Search for the cell housing the specified text and yield its (X, Y) center coordinate. 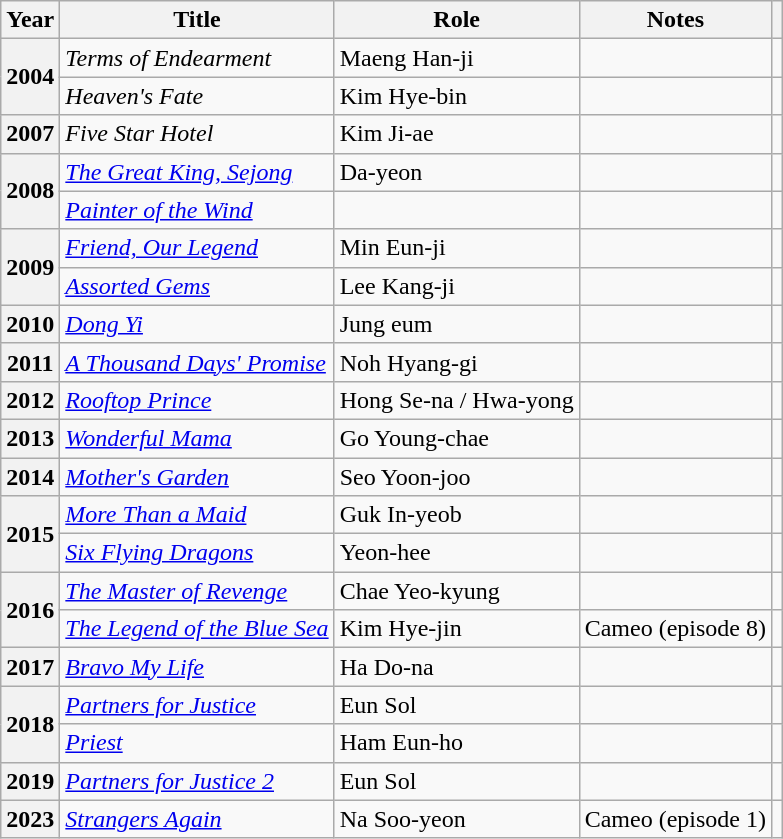
Kim Hye-jin (456, 629)
Six Flying Dragons (197, 553)
2015 (30, 534)
Year (30, 20)
Partners for Justice 2 (197, 781)
2013 (30, 438)
The Legend of the Blue Sea (197, 629)
Ham Eun-ho (456, 743)
Friend, Our Legend (197, 248)
2004 (30, 77)
Go Young-chae (456, 438)
Lee Kang-ji (456, 286)
Partners for Justice (197, 705)
Kim Ji-ae (456, 134)
Guk In-yeob (456, 515)
Five Star Hotel (197, 134)
2008 (30, 191)
Jung eum (456, 324)
2007 (30, 134)
The Master of Revenge (197, 591)
Noh Hyang-gi (456, 362)
Heaven's Fate (197, 96)
Assorted Gems (197, 286)
Dong Yi (197, 324)
Min Eun-ji (456, 248)
Terms of Endearment (197, 58)
Da-yeon (456, 172)
Maeng Han-ji (456, 58)
Ha Do-na (456, 667)
Painter of the Wind (197, 210)
Role (456, 20)
Kim Hye-bin (456, 96)
Priest (197, 743)
2009 (30, 267)
Strangers Again (197, 819)
Cameo (episode 8) (675, 629)
2023 (30, 819)
Rooftop Prince (197, 400)
Wonderful Mama (197, 438)
2014 (30, 477)
2019 (30, 781)
Hong Se-na / Hwa-yong (456, 400)
2011 (30, 362)
2018 (30, 724)
2012 (30, 400)
2017 (30, 667)
Bravo My Life (197, 667)
2010 (30, 324)
Mother's Garden (197, 477)
Chae Yeo-kyung (456, 591)
More Than a Maid (197, 515)
Seo Yoon-joo (456, 477)
Yeon-hee (456, 553)
Notes (675, 20)
The Great King, Sejong (197, 172)
Title (197, 20)
A Thousand Days' Promise (197, 362)
Na Soo-yeon (456, 819)
Cameo (episode 1) (675, 819)
2016 (30, 610)
